Identify which cell holds the provided text, then report its (x, y) central coordinate. 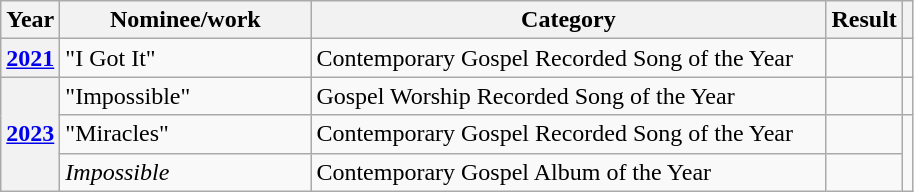
Year (30, 20)
Nominee/work (186, 20)
Contemporary Gospel Album of the Year (568, 172)
2023 (30, 134)
Category (568, 20)
2021 (30, 58)
Impossible (186, 172)
Gospel Worship Recorded Song of the Year (568, 96)
"I Got It" (186, 58)
"Miracles" (186, 134)
"Impossible" (186, 96)
Result (864, 20)
